From the cell containing the given text, extract its center point as (X, Y) coordinate. 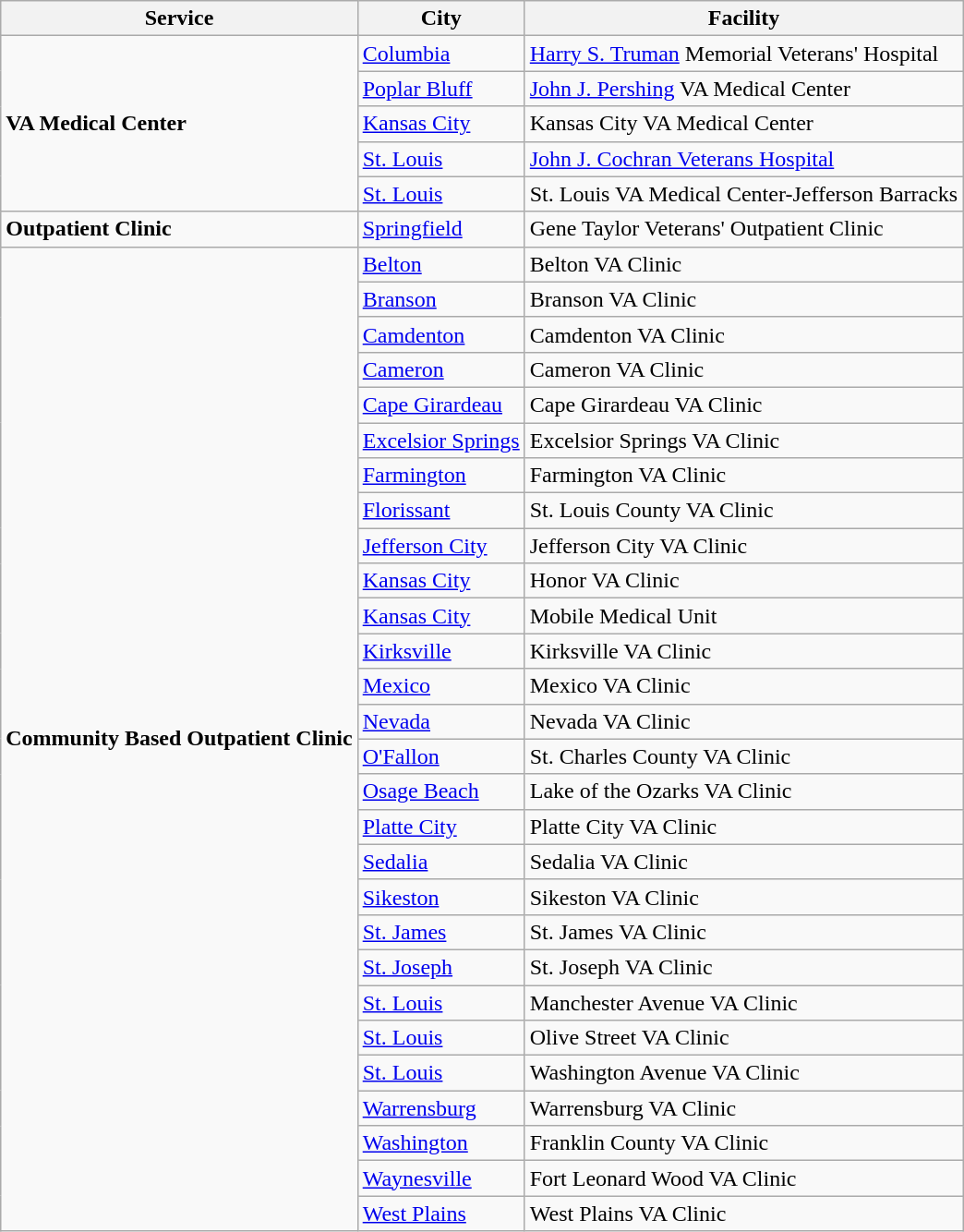
St. Louis County VA Clinic (743, 511)
Platte City VA Clinic (743, 827)
Excelsior Springs VA Clinic (743, 441)
Belton (441, 264)
Nevada (441, 721)
Branson VA Clinic (743, 299)
Sedalia (441, 862)
Platte City (441, 827)
Camdenton (441, 334)
Community Based Outpatient Clinic (179, 739)
Waynesville (441, 1178)
St. Louis VA Medical Center-Jefferson Barracks (743, 194)
Honor VA Clinic (743, 581)
Jefferson City VA Clinic (743, 546)
Sedalia VA Clinic (743, 862)
Gene Taylor Veterans' Outpatient Clinic (743, 229)
Belton VA Clinic (743, 264)
Manchester Avenue VA Clinic (743, 1002)
Lake of the Ozarks VA Clinic (743, 791)
St. James VA Clinic (743, 932)
Columbia (441, 54)
Mexico (441, 686)
Cameron (441, 369)
Osage Beach (441, 791)
Washington (441, 1143)
Fort Leonard Wood VA Clinic (743, 1178)
Kirksville VA Clinic (743, 651)
Mobile Medical Unit (743, 616)
O'Fallon (441, 756)
Excelsior Springs (441, 441)
Sikeston (441, 897)
Kansas City VA Medical Center (743, 124)
Poplar Bluff (441, 89)
Olive Street VA Clinic (743, 1038)
Cameron VA Clinic (743, 369)
Cape Girardeau VA Clinic (743, 405)
Kirksville (441, 651)
Cape Girardeau (441, 405)
Florissant (441, 511)
Warrensburg VA Clinic (743, 1108)
Farmington (441, 476)
Franklin County VA Clinic (743, 1143)
Sikeston VA Clinic (743, 897)
John J. Pershing VA Medical Center (743, 89)
Branson (441, 299)
Washington Avenue VA Clinic (743, 1073)
St. Joseph VA Clinic (743, 967)
St. Charles County VA Clinic (743, 756)
Springfield (441, 229)
Nevada VA Clinic (743, 721)
City (441, 18)
Farmington VA Clinic (743, 476)
St. Joseph (441, 967)
VA Medical Center (179, 124)
Harry S. Truman Memorial Veterans' Hospital (743, 54)
Warrensburg (441, 1108)
Mexico VA Clinic (743, 686)
Service (179, 18)
John J. Cochran Veterans Hospital (743, 159)
Jefferson City (441, 546)
Facility (743, 18)
Outpatient Clinic (179, 229)
West Plains VA Clinic (743, 1214)
St. James (441, 932)
Camdenton VA Clinic (743, 334)
West Plains (441, 1214)
